Find where the given text appears and provide that cell's center as (x, y) coordinate. 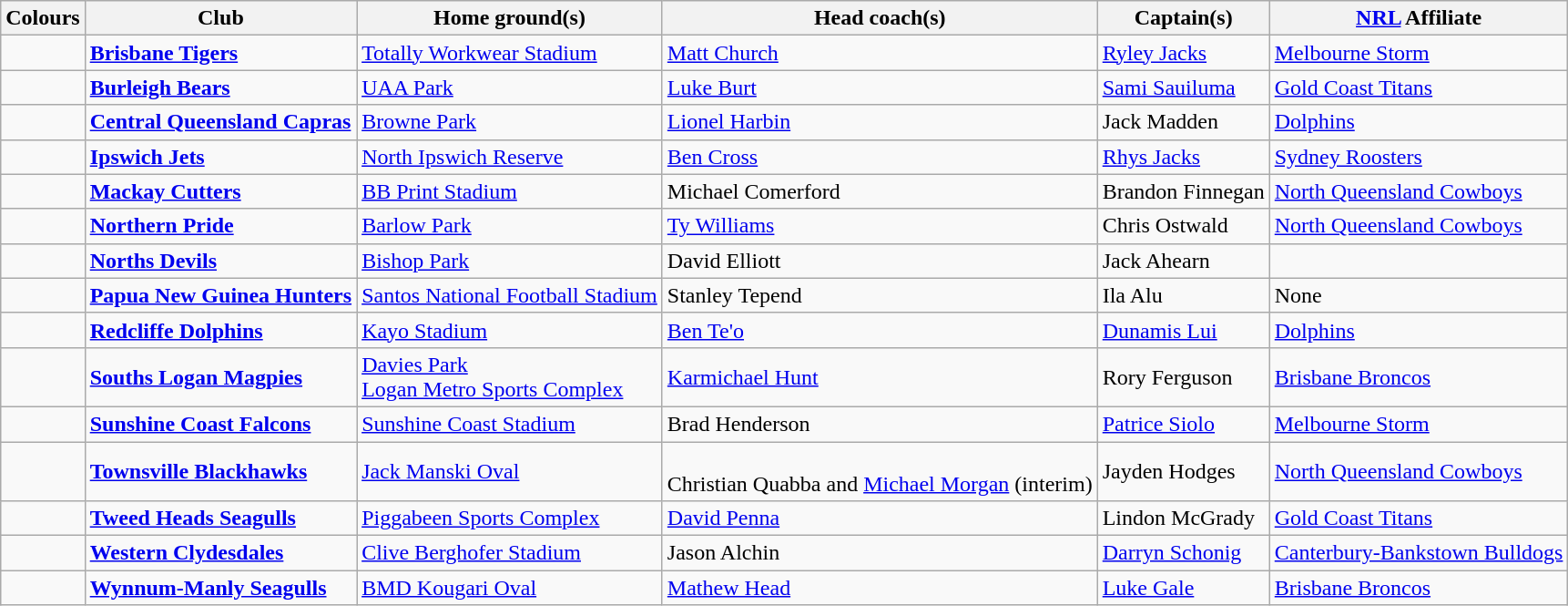
Ryley Jacks (1184, 53)
Captain(s) (1184, 18)
Browne Park (510, 122)
Brad Henderson (880, 424)
Home ground(s) (510, 18)
Western Clydesdales (220, 553)
Jason Alchin (880, 553)
Lindon McGrady (1184, 519)
Townsville Blackhawks (220, 470)
Mathew Head (880, 588)
Luke Gale (1184, 588)
Papua New Guinea Hunters (220, 295)
Patrice Siolo (1184, 424)
Brandon Finnegan (1184, 191)
Sami Sauiluma (1184, 87)
Brisbane Tigers (220, 53)
BB Print Stadium (510, 191)
Sydney Roosters (1419, 157)
Club (220, 18)
Clive Berghofer Stadium (510, 553)
NRL Affiliate (1419, 18)
Northern Pride (220, 226)
Totally Workwear Stadium (510, 53)
David Elliott (880, 261)
Jayden Hodges (1184, 470)
Jack Madden (1184, 122)
Sunshine Coast Stadium (510, 424)
Ty Williams (880, 226)
Ila Alu (1184, 295)
Burleigh Bears (220, 87)
Kayo Stadium (510, 330)
None (1419, 295)
Jack Ahearn (1184, 261)
Tweed Heads Seagulls (220, 519)
Central Queensland Capras (220, 122)
Santos National Football Stadium (510, 295)
Darryn Schonig (1184, 553)
Davies ParkLogan Metro Sports Complex (510, 377)
Chris Ostwald (1184, 226)
Mackay Cutters (220, 191)
Ben Te'o (880, 330)
Souths Logan Magpies (220, 377)
Piggabeen Sports Complex (510, 519)
David Penna (880, 519)
Rory Ferguson (1184, 377)
Matt Church (880, 53)
Christian Quabba and Michael Morgan (interim) (880, 470)
BMD Kougari Oval (510, 588)
Barlow Park (510, 226)
Karmichael Hunt (880, 377)
Rhys Jacks (1184, 157)
Norths Devils (220, 261)
Jack Manski Oval (510, 470)
Head coach(s) (880, 18)
Ben Cross (880, 157)
Wynnum-Manly Seagulls (220, 588)
Redcliffe Dolphins (220, 330)
Dunamis Lui (1184, 330)
Ipswich Jets (220, 157)
North Ipswich Reserve (510, 157)
Bishop Park (510, 261)
Stanley Tepend (880, 295)
Colours (43, 18)
Lionel Harbin (880, 122)
Sunshine Coast Falcons (220, 424)
Canterbury-Bankstown Bulldogs (1419, 553)
Michael Comerford (880, 191)
UAA Park (510, 87)
Luke Burt (880, 87)
